From the cell containing the given text, extract its center point as [x, y] coordinate. 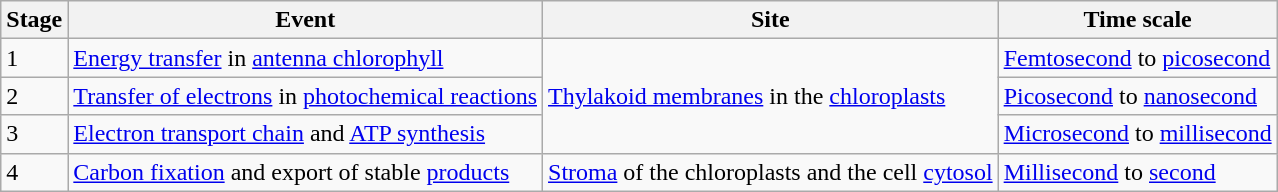
Stroma of the chloroplasts and the cell cytosol [771, 172]
Electron transport chain and ATP synthesis [306, 134]
Carbon fixation and export of stable products [306, 172]
Millisecond to second [1138, 172]
Transfer of electrons in photochemical reactions [306, 96]
1 [34, 58]
Time scale [1138, 20]
4 [34, 172]
Event [306, 20]
Picosecond to nanosecond [1138, 96]
Thylakoid membranes in the chloroplasts [771, 96]
Energy transfer in antenna chlorophyll [306, 58]
2 [34, 96]
Microsecond to millisecond [1138, 134]
Site [771, 20]
Femtosecond to picosecond [1138, 58]
Stage [34, 20]
3 [34, 134]
